Pinpoint the cell where the given text exists, returning its (x, y) midpoint coordinate. 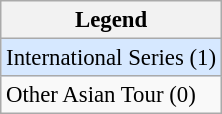
Other Asian Tour (0) (112, 95)
International Series (1) (112, 58)
Legend (112, 20)
